Detect which cell encompasses the target text, then output its [X, Y] center coordinate. 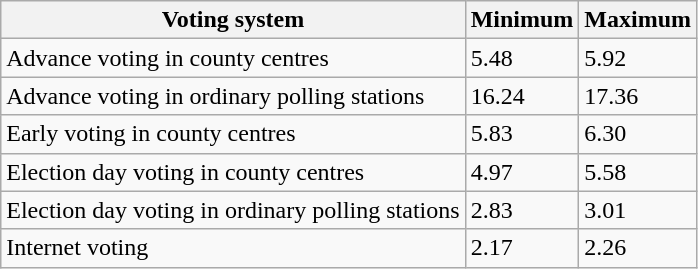
5.58 [638, 172]
2.26 [638, 248]
2.83 [522, 210]
4.97 [522, 172]
Election day voting in ordinary polling stations [233, 210]
6.30 [638, 134]
Advance voting in ordinary polling stations [233, 96]
Advance voting in county centres [233, 58]
2.17 [522, 248]
Election day voting in county centres [233, 172]
5.48 [522, 58]
16.24 [522, 96]
Voting system [233, 20]
Minimum [522, 20]
3.01 [638, 210]
Early voting in county centres [233, 134]
Maximum [638, 20]
5.83 [522, 134]
Internet voting [233, 248]
17.36 [638, 96]
5.92 [638, 58]
